Extract the [x, y] coordinate from the center of the cell holding the provided text.  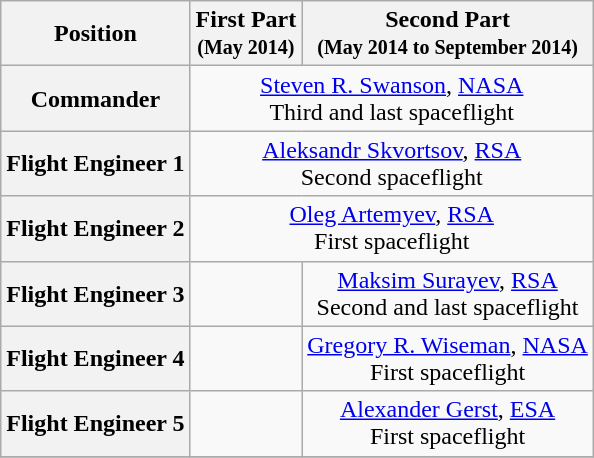
Aleksandr Skvortsov, RSASecond spaceflight [392, 164]
Second Part(May 2014 to September 2014) [448, 34]
Gregory R. Wiseman, NASAFirst spaceflight [448, 358]
Commander [96, 98]
Flight Engineer 5 [96, 424]
Oleg Artemyev, RSAFirst spaceflight [392, 228]
Flight Engineer 4 [96, 358]
Position [96, 34]
Flight Engineer 2 [96, 228]
Steven R. Swanson, NASAThird and last spaceflight [392, 98]
Maksim Surayev, RSASecond and last spaceflight [448, 294]
Flight Engineer 3 [96, 294]
First Part(May 2014) [246, 34]
Flight Engineer 1 [96, 164]
Alexander Gerst, ESAFirst spaceflight [448, 424]
